Extract the [X, Y] coordinate from the center of the cell holding the provided text.  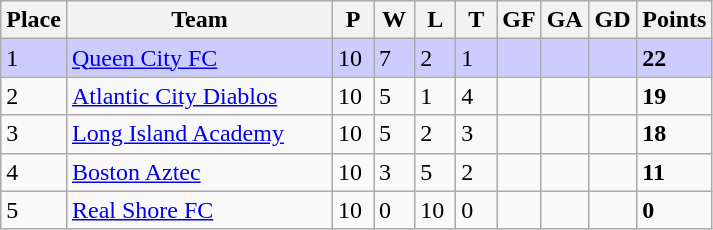
7 [394, 58]
Boston Aztec [199, 172]
L [436, 20]
Long Island Academy [199, 134]
P [354, 20]
GF [519, 20]
18 [674, 134]
Real Shore FC [199, 210]
GD [612, 20]
T [476, 20]
Points [674, 20]
11 [674, 172]
Team [199, 20]
W [394, 20]
Atlantic City Diablos [199, 96]
GA [564, 20]
19 [674, 96]
22 [674, 58]
Queen City FC [199, 58]
Place [34, 20]
